From the cell containing the given text, extract its center point as (x, y) coordinate. 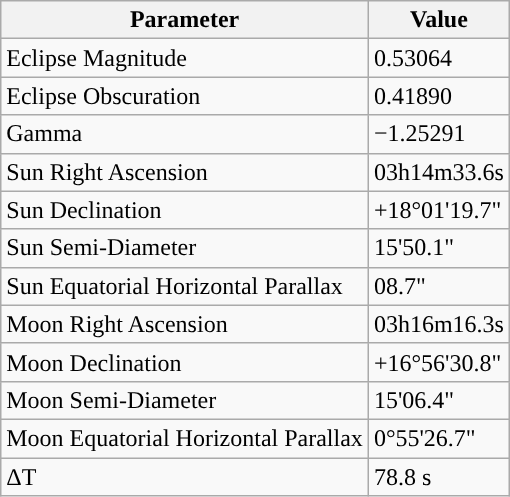
15'50.1" (438, 248)
Moon Equatorial Horizontal Parallax (185, 438)
Gamma (185, 134)
+18°01'19.7" (438, 210)
Moon Right Ascension (185, 324)
78.8 s (438, 477)
Eclipse Obscuration (185, 96)
ΔT (185, 477)
Moon Semi-Diameter (185, 400)
0.53064 (438, 58)
Parameter (185, 20)
08.7" (438, 286)
−1.25291 (438, 134)
03h16m16.3s (438, 324)
Sun Declination (185, 210)
0.41890 (438, 96)
15'06.4" (438, 400)
0°55'26.7" (438, 438)
Sun Semi-Diameter (185, 248)
Value (438, 20)
Sun Equatorial Horizontal Parallax (185, 286)
Eclipse Magnitude (185, 58)
03h14m33.6s (438, 172)
Moon Declination (185, 362)
Sun Right Ascension (185, 172)
+16°56'30.8" (438, 362)
